Extract the [X, Y] coordinate from the center of the cell holding the provided text.  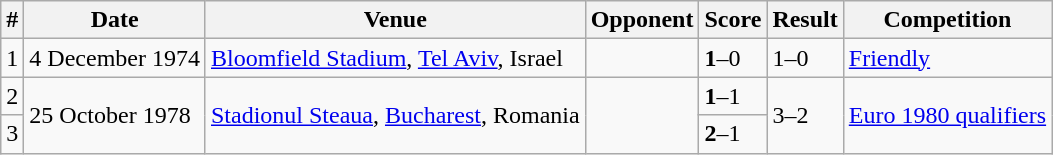
Result [805, 20]
Date [115, 20]
Euro 1980 qualifiers [947, 115]
Opponent [642, 20]
Bloomfield Stadium, Tel Aviv, Israel [395, 58]
1 [12, 58]
3 [12, 134]
2–1 [733, 134]
Score [733, 20]
Friendly [947, 58]
25 October 1978 [115, 115]
# [12, 20]
3–2 [805, 115]
Venue [395, 20]
2 [12, 96]
Competition [947, 20]
Stadionul Steaua, Bucharest, Romania [395, 115]
4 December 1974 [115, 58]
1–1 [733, 96]
